Locate the cell with the specified text and output its [x, y] center coordinate. 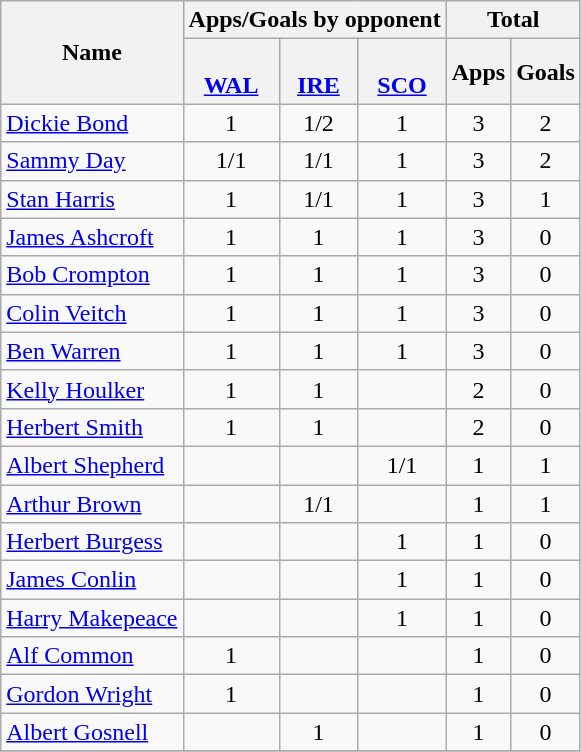
Kelly Houlker [92, 389]
Albert Gosnell [92, 732]
Alf Common [92, 656]
Dickie Bond [92, 123]
Goals [546, 72]
Albert Shepherd [92, 465]
WAL [231, 72]
James Conlin [92, 580]
Herbert Burgess [92, 542]
Colin Veitch [92, 313]
Bob Crompton [92, 275]
1/2 [318, 123]
James Ashcroft [92, 237]
Herbert Smith [92, 427]
Sammy Day [92, 161]
SCO [402, 72]
IRE [318, 72]
Arthur Brown [92, 503]
Apps [478, 72]
Stan Harris [92, 199]
Ben Warren [92, 351]
Apps/Goals by opponent [314, 20]
Gordon Wright [92, 694]
Name [92, 52]
Harry Makepeace [92, 618]
Total [513, 20]
